Capture the cell that displays the provided text and extract its [X, Y] central coordinate. 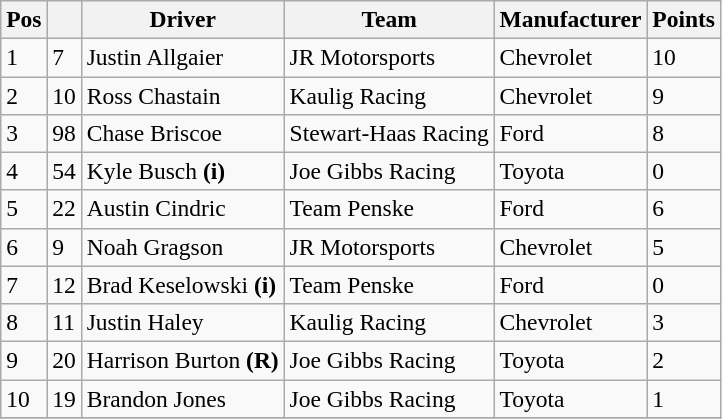
22 [64, 209]
Brad Keselowski (i) [182, 285]
Justin Allgaier [182, 57]
20 [64, 360]
Ross Chastain [182, 95]
54 [64, 171]
Harrison Burton (R) [182, 360]
Chase Briscoe [182, 133]
Brandon Jones [182, 398]
98 [64, 133]
Stewart-Haas Racing [389, 133]
Manufacturer [570, 19]
Team [389, 19]
Pos [24, 19]
Austin Cindric [182, 209]
12 [64, 285]
19 [64, 398]
11 [64, 322]
Points [684, 19]
Kyle Busch (i) [182, 171]
Justin Haley [182, 322]
4 [24, 171]
Noah Gragson [182, 247]
Driver [182, 19]
